Pinpoint the cell where the given text exists, returning its (x, y) midpoint coordinate. 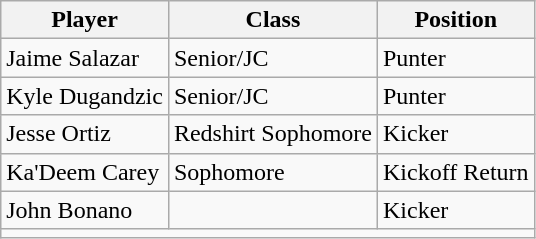
Jaime Salazar (85, 58)
Jesse Ortiz (85, 134)
Sophomore (272, 172)
Class (272, 20)
Player (85, 20)
Kickoff Return (456, 172)
Position (456, 20)
Ka'Deem Carey (85, 172)
John Bonano (85, 210)
Kyle Dugandzic (85, 96)
Redshirt Sophomore (272, 134)
